For the text-containing cell, return its midpoint in (x, y) coordinate format. 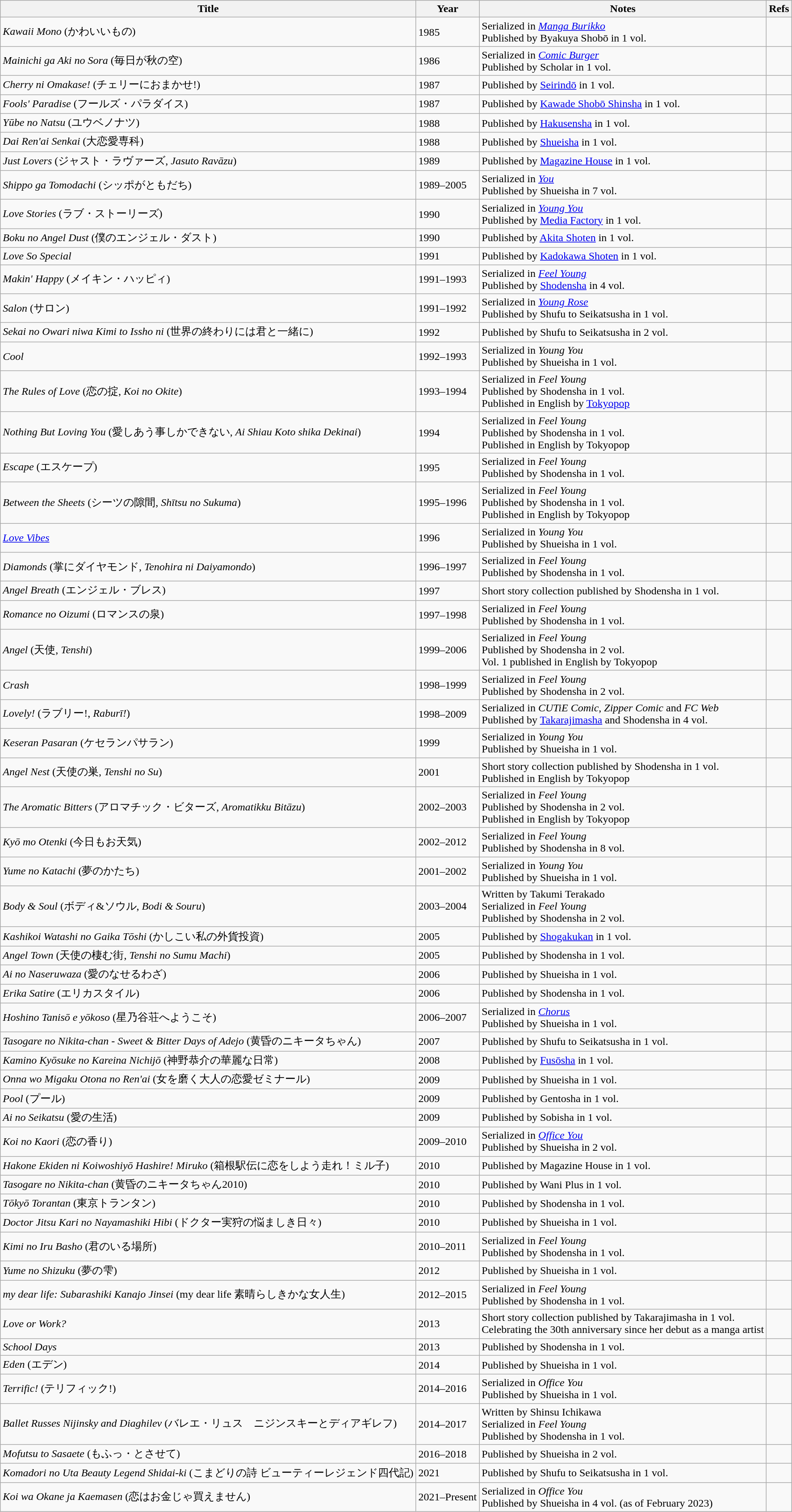
Serialized in Young RosePublished by Shufu to Seikatsusha in 1 vol. (623, 308)
Angel Breath (エンジェル・ブレス) (208, 591)
Mainichi ga Aki no Sora (毎日が秋の空) (208, 61)
Ai no Seikatsu (愛の生活) (208, 1117)
2014–2017 (448, 1424)
1985 (448, 32)
Angel Nest (天使の巣, Tenshi no Su) (208, 772)
2016–2018 (448, 1454)
Cool (208, 356)
Angel Town (天使の棲む街, Tenshi no Sumu Machi) (208, 956)
1999–2006 (448, 650)
1998–2009 (448, 714)
Onna wo Migaku Otona no Ren'ai (女を磨く大人の恋愛ゼミナール) (208, 1080)
1989 (448, 161)
Tasogare no Nikita-chan - Sweet & Bitter Days of Adejo (黄昏のニキータちゃん) (208, 1041)
2021 (448, 1473)
Erika Satire (エリカスタイル) (208, 994)
Mofutsu to Sasaete (もふっ・とさせて) (208, 1454)
Just Lovers (ジャスト・ラヴァーズ, Jasuto Ravāzu) (208, 161)
Serialized in YouPublished by Shueisha in 7 vol. (623, 185)
Short story collection published by Shodensha in 1 vol.Published in English by Tokyopop (623, 772)
1991–1993 (448, 279)
Year (448, 9)
2001–2002 (448, 872)
Yume no Katachi (夢のかたち) (208, 872)
2008 (448, 1061)
Dai Ren'ai Senkai (大恋愛専科) (208, 142)
Serialized in Feel YoungPublished by Shodensha in 8 vol. (623, 842)
Serialized in Feel YoungPublished by Shodensha in 2 vol.Published in English by Tokyopop (623, 807)
Doctor Jitsu Kari no Nayamashiki Hibi (ドクター実狩の悩ましき日々) (208, 1223)
Cherry ni Omakase! (チェリーにおまかせ!) (208, 85)
Romance no Oizumi (ロマンスの泉) (208, 614)
2003–2004 (448, 906)
Written by Takumi TerakadoSerialized in Feel YoungPublished by Shodensha in 2 vol. (623, 906)
Published by Kawade Shobō Shinsha in 1 vol. (623, 104)
Shippo ga Tomodachi (シッポがともだち) (208, 185)
Sekai no Owari niwa Kimi to Issho ni (世界の終わりには君と一緒に) (208, 332)
Published by Gentosha in 1 vol. (623, 1098)
2014–2016 (448, 1389)
2009–2010 (448, 1141)
Title (208, 9)
1997–1998 (448, 614)
Serialized in CUTiE Comic, Zipper Comic and FC WebPublished by Takarajimasha and Shodensha in 4 vol. (623, 714)
Diamonds (掌にダイヤモンド, Tenohira ni Daiyamondo) (208, 567)
Serialized in ChorusPublished by Shueisha in 1 vol. (623, 1017)
Serialized in Feel YoungPublished by Shodensha in 2 vol.Vol. 1 published in English by Tokyopop (623, 650)
Yūbe no Natsu (ユウベノナツ) (208, 123)
2002–2012 (448, 842)
2014 (448, 1365)
Love or Work? (208, 1324)
Hoshino Tanisō e yōkoso (星乃谷荘へようこそ) (208, 1017)
Serialized in Feel YoungPublished by Shodensha in 2 vol. (623, 685)
Yume no Shizuku (夢の雫) (208, 1271)
1998–1999 (448, 685)
Published by Kadokawa Shoten in 1 vol. (623, 256)
1989–2005 (448, 185)
Nothing But Loving You (愛しあう事しかできない, Ai Shiau Koto shika Dekinai) (208, 432)
2002–2003 (448, 807)
1996 (448, 538)
Koi wa Okane ja Kaemasen (恋はお金じゃ買えません) (208, 1497)
1999 (448, 743)
Serialized in Office YouPublished by Shueisha in 2 vol. (623, 1141)
Published by Hakusensha in 1 vol. (623, 123)
Tasogare no Nikita-chan (黄昏のニキータちゃん2010) (208, 1185)
1992–1993 (448, 356)
1991–1992 (448, 308)
Refs (779, 9)
Published by Seirindō in 1 vol. (623, 85)
Published by Akita Shoten in 1 vol. (623, 238)
1997 (448, 591)
Eden (エデン) (208, 1365)
1995–1996 (448, 502)
Body & Soul (ボディ&ソウル, Bodi & Souru) (208, 906)
Koi no Kaori (恋の香り) (208, 1141)
Notes (623, 9)
Published by Shogakukan in 1 vol. (623, 937)
Short story collection published by Takarajimasha in 1 vol.Celebrating the 30th anniversary since her debut as a manga artist (623, 1324)
Serialized in Comic BurgerPublished by Scholar in 1 vol. (623, 61)
Kimi no Iru Basho (君のいる場所) (208, 1247)
Serialized in Office YouPublished by Shueisha in 1 vol. (623, 1389)
1993–1994 (448, 391)
2012 (448, 1271)
1995 (448, 467)
Kamino Kyōsuke no Kareina Nichijō (神野恭介の華麗な日常) (208, 1061)
Tōkyō Torantan (東京トランタン) (208, 1204)
Love So Special (208, 256)
Serialized in Manga BurikkoPublished by Byakuya Shobō in 1 vol. (623, 32)
Written by Shinsu Ichikawa Serialized in Feel YoungPublished by Shodensha in 1 vol. (623, 1424)
2012–2015 (448, 1295)
Salon (サロン) (208, 308)
Published by Sobisha in 1 vol. (623, 1117)
Kashikoi Watashi no Gaika Tōshi (かしこい私の外貨投資) (208, 937)
Serialized in Office YouPublished by Shueisha in 4 vol. (as of February 2023) (623, 1497)
Makin' Happy (メイキン・ハッピィ) (208, 279)
Angel (天使, Tenshi) (208, 650)
2010–2011 (448, 1247)
2007 (448, 1041)
Komadori no Uta Beauty Legend Shidai-ki (こまどりの詩 ビューティーレジェンド四代記) (208, 1473)
Published by Wani Plus in 1 vol. (623, 1185)
Hakone Ekiden ni Koiwoshiyō Hashire! Miruko (箱根駅伝に恋をしよう走れ！ミル子) (208, 1165)
The Aromatic Bitters (アロマチック・ビターズ, Aromatikku Bitāzu) (208, 807)
1992 (448, 332)
Kawaii Mono (かわいいもの) (208, 32)
Serialized in Feel YoungPublished by Shodensha in 4 vol. (623, 279)
The Rules of Love (恋の掟, Koi no Okite) (208, 391)
Serialized in Young YouPublished by Media Factory in 1 vol. (623, 214)
1996–1997 (448, 567)
Ai no Naseruwaza (愛のなせるわざ) (208, 974)
Love Stories (ラブ・ストーリーズ) (208, 214)
Fools' Paradise (フールズ・パラダイス) (208, 104)
Love Vibes (208, 538)
Keseran Pasaran (ケセランパサラン) (208, 743)
Lovely! (ラブリー!, Raburī!) (208, 714)
Short story collection published by Shodensha in 1 vol. (623, 591)
Between the Sheets (シーツの隙間, Shītsu no Sukuma) (208, 502)
Boku no Angel Dust (僕のエンジェル・ダスト) (208, 238)
School Days (208, 1347)
Terrific! (テリフィック!) (208, 1389)
1991 (448, 256)
Published by Shueisha in 2 vol. (623, 1454)
2006–2007 (448, 1017)
Kyō mo Otenki (今日もお天気) (208, 842)
Crash (208, 685)
1986 (448, 61)
Pool (プール) (208, 1098)
Published by Fusōsha in 1 vol. (623, 1061)
2021–Present (448, 1497)
2001 (448, 772)
Published by Shufu to Seikatsusha in 2 vol. (623, 332)
1994 (448, 432)
my dear life: Subarashiki Kanajo Jinsei (my dear life 素晴らしきかな女人生) (208, 1295)
Ballet Russes Nijinsky and Diaghilev (バレエ・リュス ニジンスキーとディアギレフ) (208, 1424)
Escape (エスケープ) (208, 467)
